Return the (X, Y) coordinate for the center point of the cell that contains the specified text.  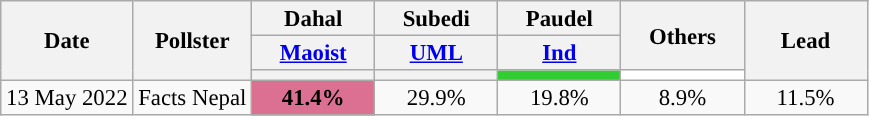
Others (682, 36)
8.9% (682, 98)
Pollster (192, 41)
19.8% (560, 98)
UML (436, 54)
Paudel (560, 18)
29.9% (436, 98)
11.5% (806, 98)
Subedi (436, 18)
Dahal (314, 18)
Lead (806, 41)
Date (67, 41)
Ind (560, 54)
Facts Nepal (192, 98)
13 May 2022 (67, 98)
41.4% (314, 98)
Maoist (314, 54)
